From the cell containing the given text, extract its center point as (X, Y) coordinate. 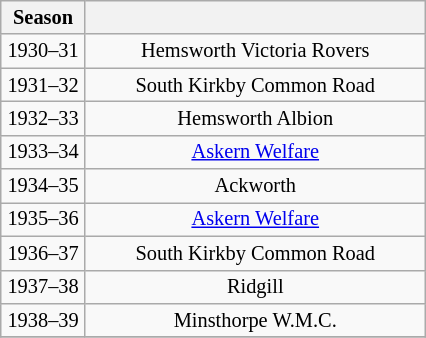
Ackworth (255, 186)
Hemsworth Albion (255, 118)
1930–31 (44, 51)
1932–33 (44, 118)
1933–34 (44, 152)
1931–32 (44, 85)
Season (44, 17)
Minsthorpe W.M.C. (255, 320)
1935–36 (44, 219)
1936–37 (44, 253)
1937–38 (44, 287)
1934–35 (44, 186)
Ridgill (255, 287)
Hemsworth Victoria Rovers (255, 51)
1938–39 (44, 320)
